Provide the [X, Y] coordinate of the cell's center where the given text is located.  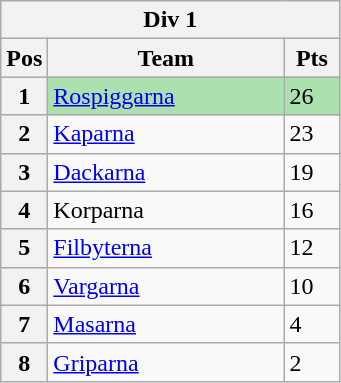
Rospiggarna [166, 96]
Dackarna [166, 172]
Filbyterna [166, 248]
Kaparna [166, 134]
Div 1 [170, 20]
8 [24, 362]
10 [312, 286]
Griparna [166, 362]
Vargarna [166, 286]
6 [24, 286]
Pts [312, 58]
Pos [24, 58]
5 [24, 248]
Korparna [166, 210]
12 [312, 248]
16 [312, 210]
Masarna [166, 324]
1 [24, 96]
19 [312, 172]
3 [24, 172]
23 [312, 134]
7 [24, 324]
26 [312, 96]
Team [166, 58]
